Detect which cell encompasses the target text, then output its (x, y) center coordinate. 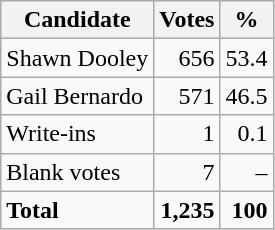
% (246, 20)
Gail Bernardo (78, 96)
Write-ins (78, 134)
Votes (187, 20)
1 (187, 134)
Candidate (78, 20)
571 (187, 96)
7 (187, 172)
Blank votes (78, 172)
Total (78, 210)
656 (187, 58)
– (246, 172)
100 (246, 210)
46.5 (246, 96)
1,235 (187, 210)
53.4 (246, 58)
0.1 (246, 134)
Shawn Dooley (78, 58)
